Return (x, y) of the center of cell containing provided text 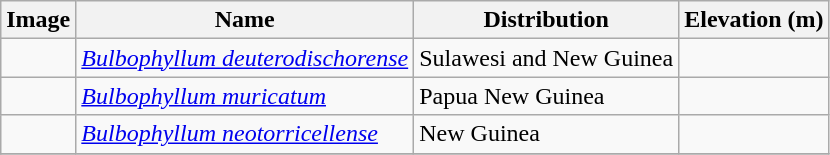
Elevation (m) (754, 20)
Name (245, 20)
Bulbophyllum neotorricellense (245, 134)
Bulbophyllum muricatum (245, 96)
Papua New Guinea (546, 96)
Sulawesi and New Guinea (546, 58)
New Guinea (546, 134)
Bulbophyllum deuterodischorense (245, 58)
Image (38, 20)
Distribution (546, 20)
